Locate the cell with the specified text and output its (x, y) center coordinate. 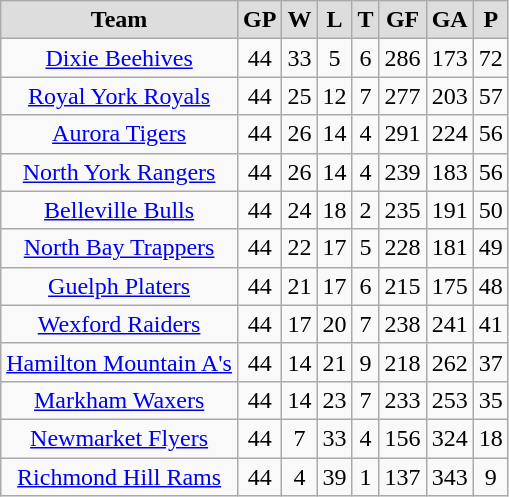
235 (402, 210)
173 (450, 58)
183 (450, 172)
324 (450, 438)
Guelph Platers (120, 286)
24 (300, 210)
GA (450, 20)
218 (402, 362)
241 (450, 324)
291 (402, 134)
41 (490, 324)
2 (366, 210)
239 (402, 172)
12 (334, 96)
343 (450, 477)
GF (402, 20)
181 (450, 248)
Wexford Raiders (120, 324)
Team (120, 20)
North York Rangers (120, 172)
277 (402, 96)
48 (490, 286)
253 (450, 400)
175 (450, 286)
156 (402, 438)
233 (402, 400)
23 (334, 400)
191 (450, 210)
49 (490, 248)
35 (490, 400)
37 (490, 362)
North Bay Trappers (120, 248)
L (334, 20)
215 (402, 286)
20 (334, 324)
238 (402, 324)
Markham Waxers (120, 400)
50 (490, 210)
W (300, 20)
GP (259, 20)
Dixie Beehives (120, 58)
P (490, 20)
Aurora Tigers (120, 134)
203 (450, 96)
25 (300, 96)
Newmarket Flyers (120, 438)
262 (450, 362)
137 (402, 477)
1 (366, 477)
Richmond Hill Rams (120, 477)
224 (450, 134)
57 (490, 96)
T (366, 20)
Royal York Royals (120, 96)
39 (334, 477)
Hamilton Mountain A's (120, 362)
286 (402, 58)
228 (402, 248)
72 (490, 58)
Belleville Bulls (120, 210)
22 (300, 248)
